Provide the (X, Y) coordinate of the cell's center where the given text is located.  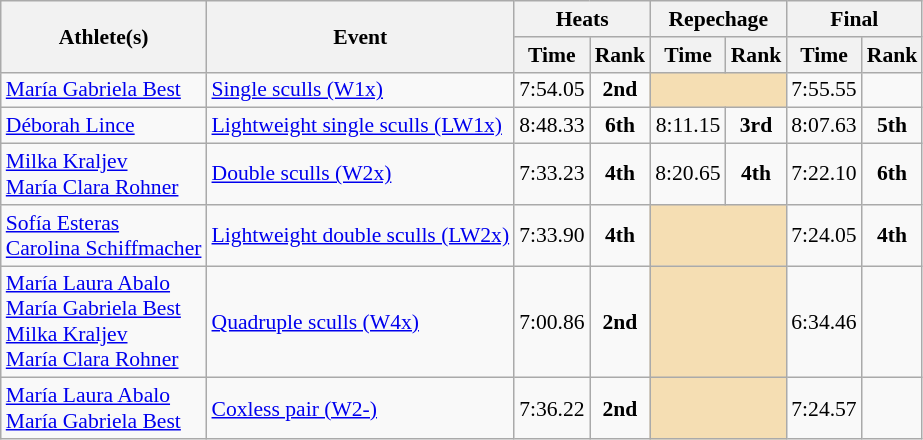
Coxless pair (W2-) (360, 408)
Event (360, 36)
8:20.65 (688, 174)
Milka KraljevMaría Clara Rohner (104, 174)
Lightweight single sculls (LW1x) (360, 126)
Sofía EsterasCarolina Schiffmacher (104, 236)
5th (892, 126)
8:11.15 (688, 126)
Final (854, 19)
8:07.63 (824, 126)
Repechage (718, 19)
7:24.57 (824, 408)
7:22.10 (824, 174)
Heats (582, 19)
Déborah Lince (104, 126)
7:24.05 (824, 236)
7:00.86 (552, 322)
6:34.46 (824, 322)
7:36.22 (552, 408)
Quadruple sculls (W4x) (360, 322)
Lightweight double sculls (LW2x) (360, 236)
Athlete(s) (104, 36)
3rd (756, 126)
Double sculls (W2x) (360, 174)
7:33.23 (552, 174)
8:48.33 (552, 126)
Single sculls (W1x) (360, 90)
María Laura AbaloMaría Gabriela BestMilka KraljevMaría Clara Rohner (104, 322)
7:55.55 (824, 90)
7:33.90 (552, 236)
María Laura AbaloMaría Gabriela Best (104, 408)
María Gabriela Best (104, 90)
7:54.05 (552, 90)
